Return (X, Y) of the center of cell containing provided text 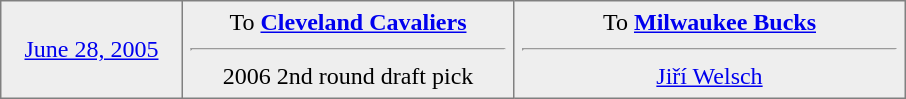
June 28, 2005 (92, 50)
To Cleveland Cavaliers 2006 2nd round draft pick (348, 50)
To Milwaukee Bucks Jiří Welsch (710, 50)
